Extract the (x, y) coordinate from the center of the cell holding the provided text.  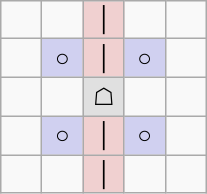
☖ (104, 97)
